Determine the (x, y) coordinate at the center of the cell enclosing the given text.  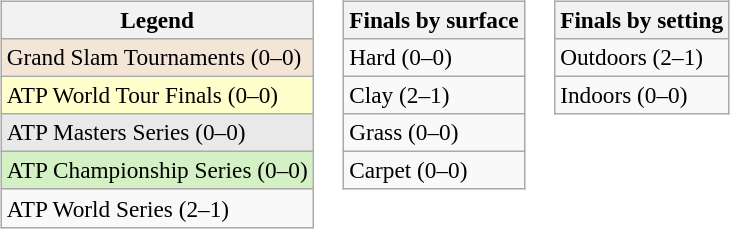
Grass (0–0) (434, 133)
ATP World Series (2–1) (157, 208)
Indoors (0–0) (642, 95)
Finals by surface (434, 20)
Finals by setting (642, 20)
Clay (2–1) (434, 95)
Outdoors (2–1) (642, 57)
Legend (157, 20)
ATP World Tour Finals (0–0) (157, 95)
ATP Championship Series (0–0) (157, 171)
Carpet (0–0) (434, 171)
Hard (0–0) (434, 57)
ATP Masters Series (0–0) (157, 133)
Grand Slam Tournaments (0–0) (157, 57)
